Output the (x, y) coordinate of the center of the cell containing the given text.  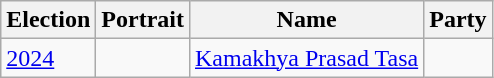
Party (458, 20)
Election (48, 20)
2024 (48, 58)
Name (306, 20)
Kamakhya Prasad Tasa (306, 58)
Portrait (143, 20)
